For the text-containing cell, return its midpoint in (X, Y) coordinate format. 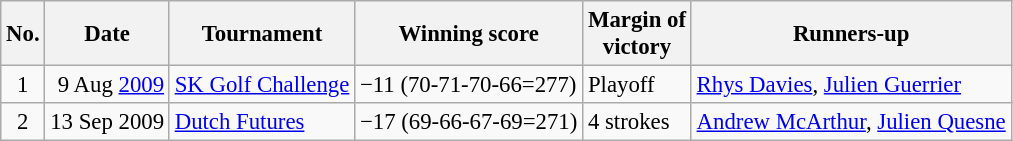
1 (23, 85)
Winning score (469, 34)
Margin ofvictory (638, 34)
Rhys Davies, Julien Guerrier (851, 85)
9 Aug 2009 (107, 85)
Andrew McArthur, Julien Quesne (851, 122)
2 (23, 122)
SK Golf Challenge (262, 85)
No. (23, 34)
Tournament (262, 34)
−17 (69-66-67-69=271) (469, 122)
13 Sep 2009 (107, 122)
−11 (70-71-70-66=277) (469, 85)
Dutch Futures (262, 122)
Playoff (638, 85)
Date (107, 34)
4 strokes (638, 122)
Runners-up (851, 34)
